Search for the cell housing the specified text and yield its (X, Y) center coordinate. 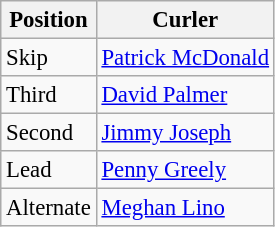
Second (48, 133)
Third (48, 95)
Lead (48, 170)
Alternate (48, 208)
Skip (48, 58)
Meghan Lino (185, 208)
David Palmer (185, 95)
Penny Greely (185, 170)
Jimmy Joseph (185, 133)
Position (48, 20)
Patrick McDonald (185, 58)
Curler (185, 20)
